Search for the cell housing the specified text and yield its (X, Y) center coordinate. 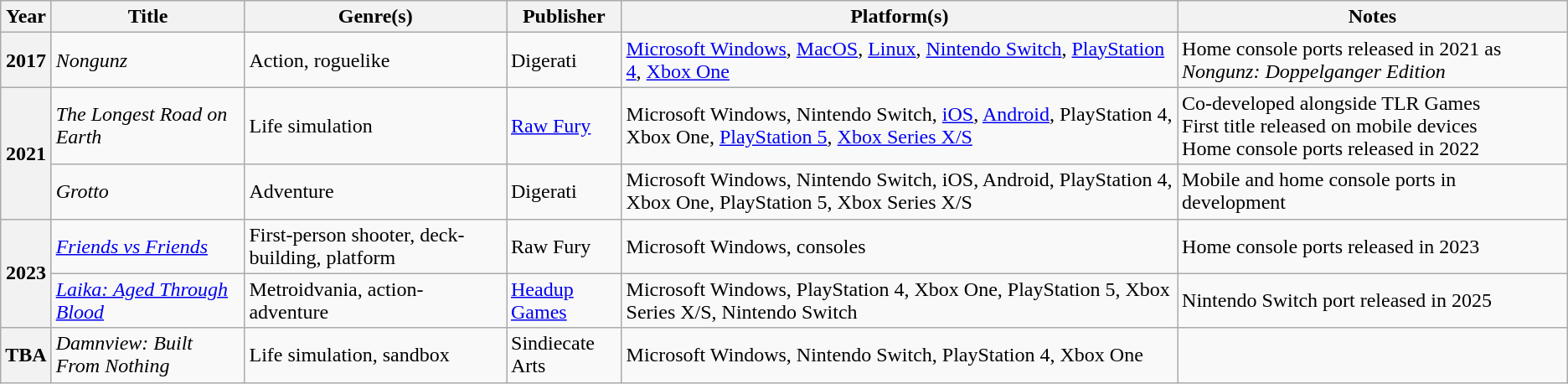
Title (147, 17)
Nongunz (147, 60)
Adventure (375, 191)
2021 (26, 153)
The Longest Road on Earth (147, 126)
Damnview: Built From Nothing (147, 355)
Publisher (564, 17)
Grotto (147, 191)
Life simulation, sandbox (375, 355)
Microsoft Windows, MacOS, Linux, Nintendo Switch, PlayStation 4, Xbox One (900, 60)
Microsoft Windows, Nintendo Switch, PlayStation 4, Xbox One (900, 355)
Home console ports released in 2023 (1373, 246)
First-person shooter, deck-building, platform (375, 246)
Metroidvania, action-adventure (375, 300)
Platform(s) (900, 17)
Mobile and home console ports in development (1373, 191)
2023 (26, 273)
2017 (26, 60)
Notes (1373, 17)
Action, roguelike (375, 60)
TBA (26, 355)
Sindiecate Arts (564, 355)
Microsoft Windows, PlayStation 4, Xbox One, PlayStation 5, Xbox Series X/S, Nintendo Switch (900, 300)
Laika: Aged Through Blood (147, 300)
Life simulation (375, 126)
Nintendo Switch port released in 2025 (1373, 300)
Home console ports released in 2021 as Nongunz: Doppelganger Edition (1373, 60)
Headup Games (564, 300)
Microsoft Windows, consoles (900, 246)
Co-developed alongside TLR GamesFirst title released on mobile devicesHome console ports released in 2022 (1373, 126)
Genre(s) (375, 17)
Year (26, 17)
Friends vs Friends (147, 246)
